For the text-containing cell, return its midpoint in (x, y) coordinate format. 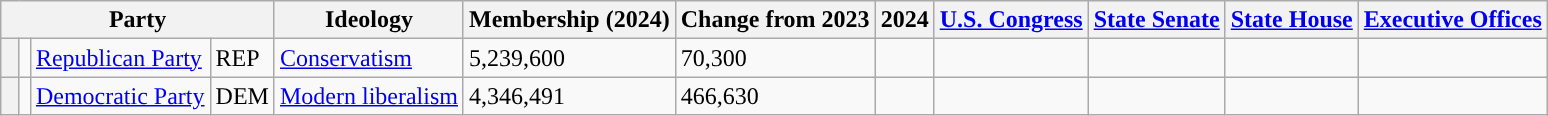
Conservatism (368, 58)
Democratic Party (120, 96)
466,630 (775, 96)
5,239,600 (569, 58)
Ideology (368, 20)
4,346,491 (569, 96)
REP (242, 58)
State House (1292, 20)
Membership (2024) (569, 20)
Republican Party (120, 58)
70,300 (775, 58)
Modern liberalism (368, 96)
2024 (904, 20)
Change from 2023 (775, 20)
U.S. Congress (1011, 20)
State Senate (1156, 20)
Executive Offices (1452, 20)
Party (138, 20)
DEM (242, 96)
